Identify which cell holds the provided text, then report its (x, y) central coordinate. 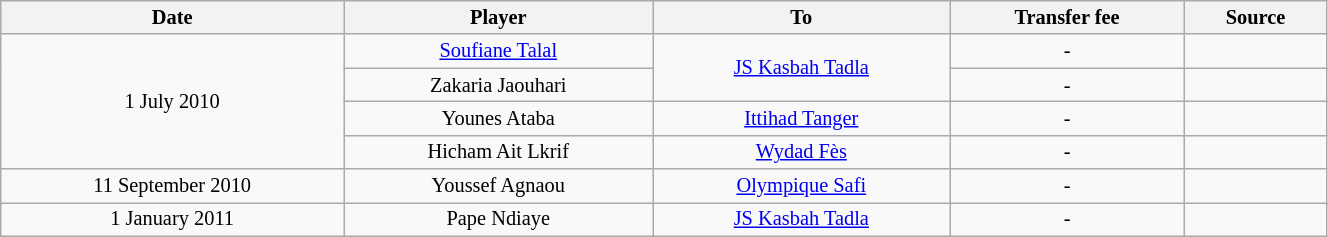
Source (1256, 17)
Youssef Agnaou (499, 186)
1 January 2011 (172, 219)
Hicham Ait Lkrif (499, 152)
Soufiane Talal (499, 51)
Transfer fee (1068, 17)
Younes Ataba (499, 118)
Zakaria Jaouhari (499, 85)
Ittihad Tanger (802, 118)
Player (499, 17)
Wydad Fès (802, 152)
Olympique Safi (802, 186)
To (802, 17)
Pape Ndiaye (499, 219)
1 July 2010 (172, 102)
11 September 2010 (172, 186)
Date (172, 17)
